Output the (x, y) coordinate of the center of the cell containing the given text.  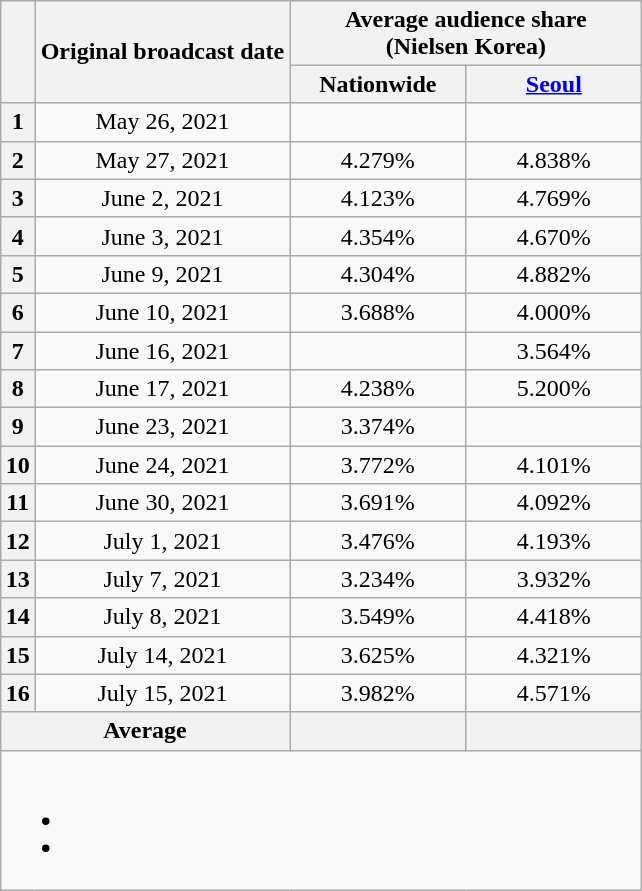
4.193% (554, 541)
4.123% (378, 198)
15 (18, 655)
4.321% (554, 655)
Average (145, 731)
June 10, 2021 (162, 312)
May 27, 2021 (162, 160)
11 (18, 503)
4.101% (554, 465)
3.549% (378, 617)
Seoul (554, 84)
2 (18, 160)
3.234% (378, 579)
June 24, 2021 (162, 465)
1 (18, 122)
8 (18, 389)
July 15, 2021 (162, 693)
July 1, 2021 (162, 541)
July 7, 2021 (162, 579)
June 2, 2021 (162, 198)
4.092% (554, 503)
June 30, 2021 (162, 503)
16 (18, 693)
4.838% (554, 160)
4.571% (554, 693)
4.354% (378, 236)
7 (18, 351)
10 (18, 465)
5 (18, 274)
4.882% (554, 274)
4.279% (378, 160)
4.418% (554, 617)
4.238% (378, 389)
July 8, 2021 (162, 617)
4.670% (554, 236)
3.688% (378, 312)
June 9, 2021 (162, 274)
3.932% (554, 579)
4.304% (378, 274)
June 17, 2021 (162, 389)
3.982% (378, 693)
6 (18, 312)
3 (18, 198)
3.772% (378, 465)
14 (18, 617)
5.200% (554, 389)
May 26, 2021 (162, 122)
4.000% (554, 312)
3.691% (378, 503)
3.476% (378, 541)
4 (18, 236)
Original broadcast date (162, 52)
13 (18, 579)
July 14, 2021 (162, 655)
June 16, 2021 (162, 351)
Average audience share(Nielsen Korea) (466, 32)
4.769% (554, 198)
Nationwide (378, 84)
June 3, 2021 (162, 236)
3.625% (378, 655)
3.564% (554, 351)
9 (18, 427)
June 23, 2021 (162, 427)
3.374% (378, 427)
12 (18, 541)
